For the text-containing cell, return its midpoint in (X, Y) coordinate format. 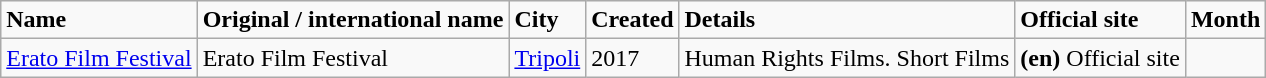
Created (632, 20)
(en) Official site (1100, 58)
Details (847, 20)
Official site (1100, 20)
City (548, 20)
2017 (632, 58)
Month (1225, 20)
Original / international name (353, 20)
Human Rights Films. Short Films (847, 58)
Tripoli (548, 58)
Name (99, 20)
